Capture the cell that displays the provided text and extract its (x, y) central coordinate. 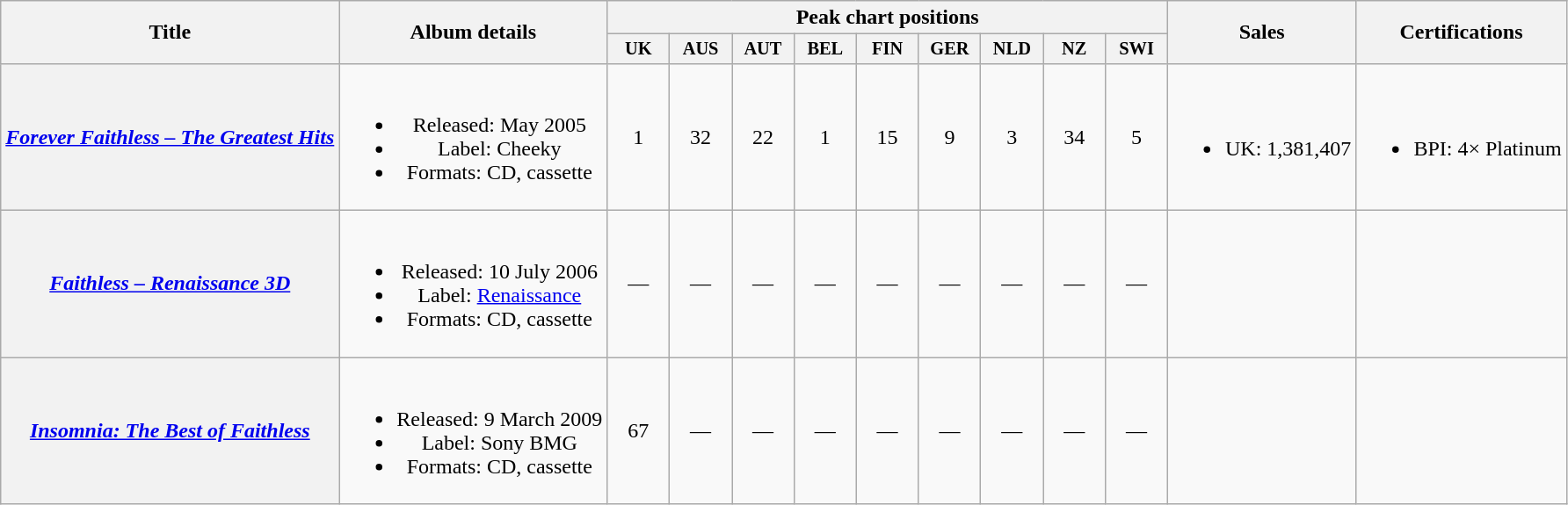
Title (171, 32)
NLD (1013, 49)
UK (638, 49)
NZ (1074, 49)
32 (701, 137)
Faithless – Renaissance 3D (171, 285)
Album details (473, 32)
AUS (701, 49)
67 (638, 430)
GER (949, 49)
Released: 9 March 2009Label: Sony BMGFormats: CD, cassette (473, 430)
UK: 1,381,407 (1261, 137)
Certifications (1461, 32)
FIN (888, 49)
Released: May 2005Label: CheekyFormats: CD, cassette (473, 137)
9 (949, 137)
BPI: 4× Platinum (1461, 137)
Peak chart positions (888, 18)
Sales (1261, 32)
5 (1137, 137)
SWI (1137, 49)
22 (763, 137)
34 (1074, 137)
BEL (824, 49)
Insomnia: The Best of Faithless (171, 430)
3 (1013, 137)
Released: 10 July 2006Label: RenaissanceFormats: CD, cassette (473, 285)
Forever Faithless – The Greatest Hits (171, 137)
AUT (763, 49)
15 (888, 137)
